From the cell containing the given text, extract its center point as [x, y] coordinate. 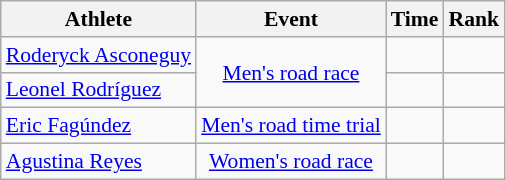
Women's road race [291, 162]
Agustina Reyes [98, 162]
Rank [474, 19]
Athlete [98, 19]
Men's road race [291, 72]
Leonel Rodríguez [98, 90]
Time [415, 19]
Eric Fagúndez [98, 126]
Roderyck Asconeguy [98, 55]
Event [291, 19]
Men's road time trial [291, 126]
